Search for the cell housing the specified text and yield its (X, Y) center coordinate. 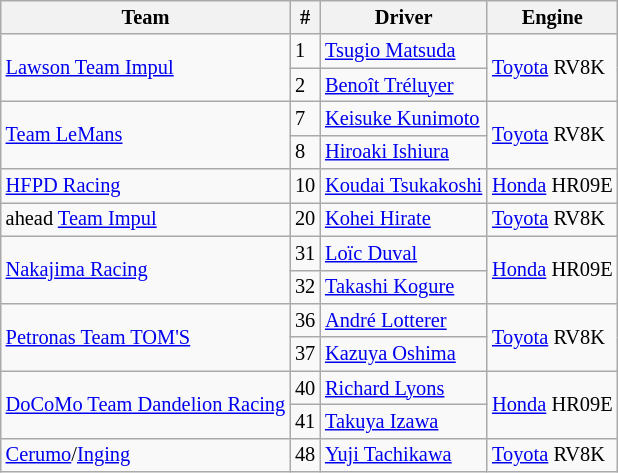
Richard Lyons (404, 388)
41 (305, 421)
8 (305, 152)
2 (305, 85)
Loïc Duval (404, 253)
Tsugio Matsuda (404, 51)
ahead Team Impul (146, 219)
31 (305, 253)
1 (305, 51)
Koudai Tsukakoshi (404, 186)
7 (305, 118)
10 (305, 186)
48 (305, 455)
36 (305, 320)
Yuji Tachikawa (404, 455)
Nakajima Racing (146, 270)
Cerumo/Inging (146, 455)
HFPD Racing (146, 186)
Petronas Team TOM'S (146, 336)
Team LeMans (146, 134)
37 (305, 354)
40 (305, 388)
Takashi Kogure (404, 287)
Benoît Tréluyer (404, 85)
Keisuke Kunimoto (404, 118)
20 (305, 219)
32 (305, 287)
Kazuya Oshima (404, 354)
DoCoMo Team Dandelion Racing (146, 404)
Driver (404, 17)
# (305, 17)
Hiroaki Ishiura (404, 152)
Takuya Izawa (404, 421)
André Lotterer (404, 320)
Engine (552, 17)
Lawson Team Impul (146, 68)
Kohei Hirate (404, 219)
Team (146, 17)
